Provide the [x, y] coordinate of the cell's center where the given text is located.  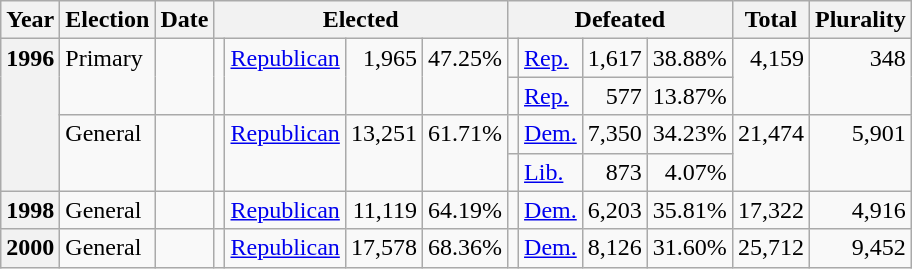
13,251 [384, 153]
61.71% [464, 153]
Defeated [620, 20]
4,916 [860, 210]
5,901 [860, 153]
34.23% [690, 134]
6,203 [614, 210]
7,350 [614, 134]
35.81% [690, 210]
64.19% [464, 210]
38.88% [690, 58]
31.60% [690, 248]
4,159 [770, 77]
Election [108, 20]
348 [860, 77]
Primary [108, 77]
25,712 [770, 248]
Year [30, 20]
11,119 [384, 210]
17,322 [770, 210]
2000 [30, 248]
4.07% [690, 172]
13.87% [690, 96]
Elected [361, 20]
1,617 [614, 58]
Plurality [860, 20]
21,474 [770, 153]
1,965 [384, 77]
577 [614, 96]
Lib. [551, 172]
873 [614, 172]
1998 [30, 210]
1996 [30, 115]
Total [770, 20]
47.25% [464, 77]
8,126 [614, 248]
Date [184, 20]
68.36% [464, 248]
9,452 [860, 248]
17,578 [384, 248]
